Detect which cell encompasses the target text, then output its (X, Y) center coordinate. 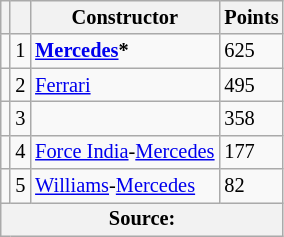
Ferrari (124, 85)
Source: (142, 219)
1 (20, 51)
625 (251, 51)
4 (20, 152)
Constructor (124, 17)
Force India-Mercedes (124, 152)
177 (251, 152)
Williams-Mercedes (124, 186)
495 (251, 85)
5 (20, 186)
82 (251, 186)
2 (20, 85)
3 (20, 118)
Points (251, 17)
Mercedes* (124, 51)
358 (251, 118)
